Detect which cell encompasses the target text, then output its (x, y) center coordinate. 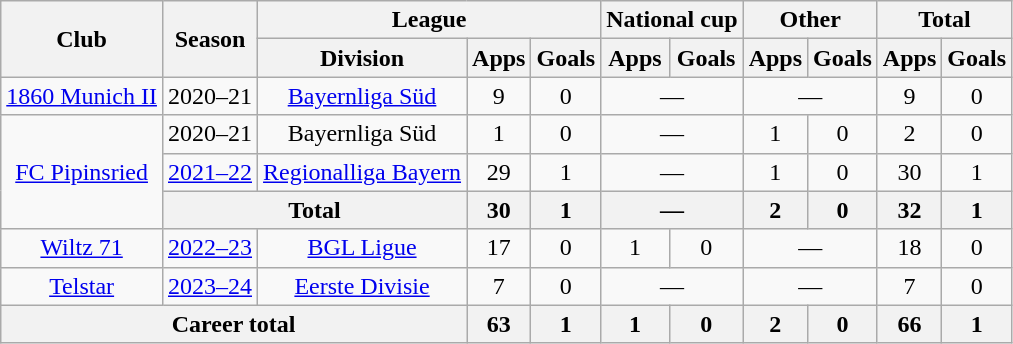
Season (210, 39)
18 (909, 248)
Eerste Divisie (362, 286)
1860 Munich II (82, 96)
Telstar (82, 286)
FC Pipinsried (82, 172)
2023–24 (210, 286)
Club (82, 39)
66 (909, 324)
League (430, 20)
Division (362, 58)
BGL Ligue (362, 248)
Wiltz 71 (82, 248)
63 (499, 324)
Other (810, 20)
Career total (234, 324)
17 (499, 248)
32 (909, 210)
29 (499, 172)
2022–23 (210, 248)
National cup (672, 20)
Regionalliga Bayern (362, 172)
2021–22 (210, 172)
